From the cell containing the given text, extract its center point as [X, Y] coordinate. 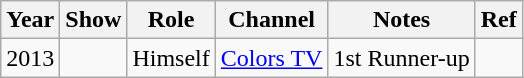
2013 [30, 58]
1st Runner-up [402, 58]
Role [171, 20]
Colors TV [272, 58]
Year [30, 20]
Notes [402, 20]
Show [94, 20]
Himself [171, 58]
Channel [272, 20]
Ref [498, 20]
